Scan for the cell matching the given text and deliver its [X, Y] coordinate at center. 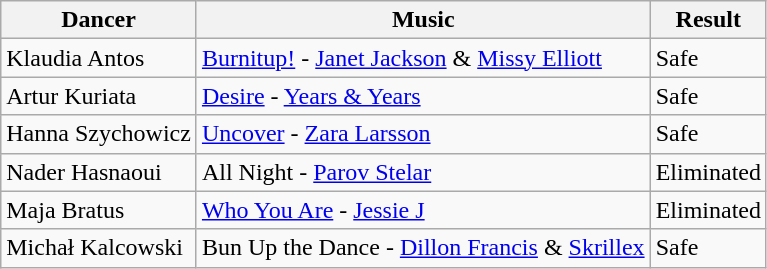
Uncover - Zara Larsson [423, 134]
Music [423, 20]
Hanna Szychowicz [99, 134]
Burnitup! - Janet Jackson & Missy Elliott [423, 58]
Michał Kalcowski [99, 248]
Maja Bratus [99, 210]
Nader Hasnaoui [99, 172]
All Night - Parov Stelar [423, 172]
Dancer [99, 20]
Desire - Years & Years [423, 96]
Bun Up the Dance - Dillon Francis & Skrillex [423, 248]
Result [708, 20]
Who You Are - Jessie J [423, 210]
Klaudia Antos [99, 58]
Artur Kuriata [99, 96]
